Scan for the cell matching the given text and deliver its (X, Y) coordinate at center. 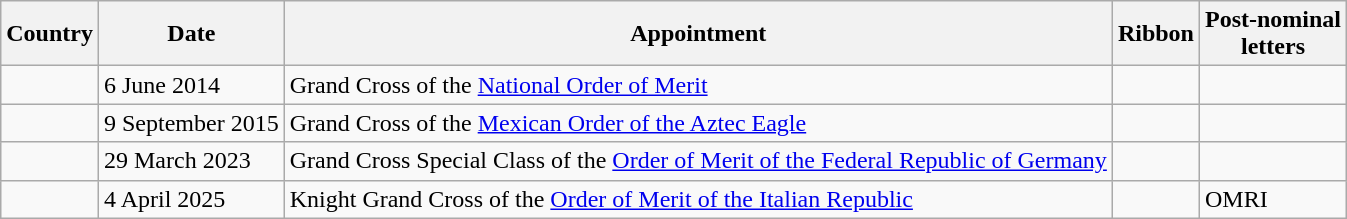
29 March 2023 (191, 161)
Knight Grand Cross of the Order of Merit of the Italian Republic (698, 199)
Grand Cross Special Class of the Order of Merit of the Federal Republic of Germany (698, 161)
Grand Cross of the Mexican Order of the Aztec Eagle (698, 123)
OMRI (1272, 199)
4 April 2025 (191, 199)
Ribbon (1156, 34)
Appointment (698, 34)
9 September 2015 (191, 123)
Country (50, 34)
6 June 2014 (191, 85)
Grand Cross of the National Order of Merit (698, 85)
Date (191, 34)
Post-nominalletters (1272, 34)
